Extract the [x, y] coordinate from the center of the cell holding the provided text.  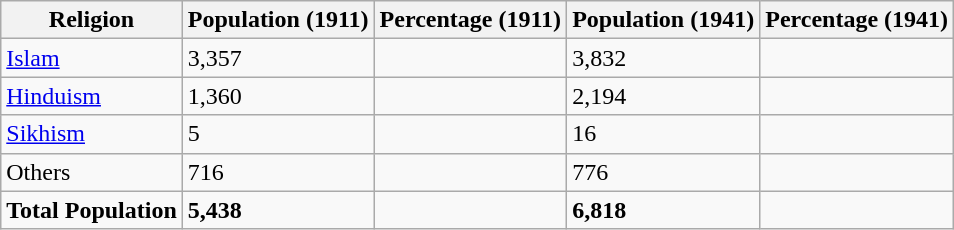
Others [92, 172]
Total Population [92, 210]
3,832 [664, 58]
Population (1941) [664, 20]
3,357 [278, 58]
Islam [92, 58]
6,818 [664, 210]
Religion [92, 20]
5 [278, 134]
Hinduism [92, 96]
16 [664, 134]
776 [664, 172]
Population (1911) [278, 20]
Sikhism [92, 134]
716 [278, 172]
5,438 [278, 210]
1,360 [278, 96]
Percentage (1911) [470, 20]
2,194 [664, 96]
Percentage (1941) [857, 20]
